Determine the [x, y] coordinate at the center of the cell enclosing the given text.  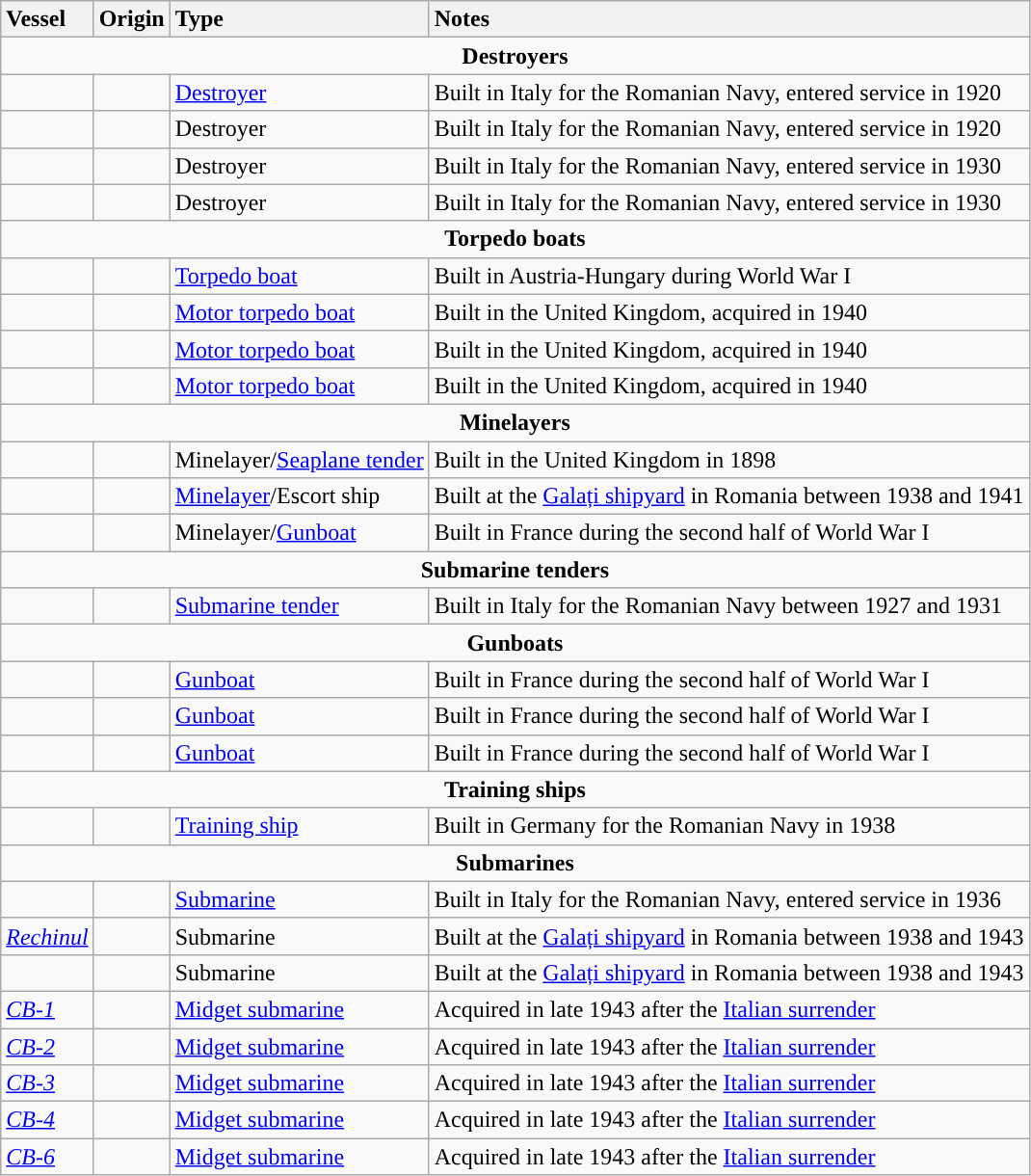
Training ship [299, 826]
Submarine tender [299, 606]
Minelayer/Gunboat [299, 533]
Torpedo boats [515, 239]
Built in the United Kingdom in 1898 [728, 460]
Minelayer/Escort ship [299, 496]
Built in Germany for the Romanian Navy in 1938 [728, 826]
CB-6 [47, 1157]
Submarines [515, 863]
Rechinul [47, 936]
Destroyers [515, 56]
CB-4 [47, 1120]
Vessel [47, 19]
Gunboats [515, 643]
Submarine tenders [515, 570]
CB-1 [47, 1009]
Built in Austria-Hungary during World War I [728, 276]
Built in Italy for the Romanian Navy between 1927 and 1931 [728, 606]
Built at the Galați shipyard in Romania between 1938 and 1941 [728, 496]
CB-3 [47, 1083]
Type [299, 19]
CB-2 [47, 1046]
Origin [131, 19]
Minelayers [515, 422]
Built in Italy for the Romanian Navy, entered service in 1936 [728, 899]
Notes [728, 19]
Training ships [515, 789]
Torpedo boat [299, 276]
Minelayer/Seaplane tender [299, 460]
